For the text-containing cell, return its midpoint in (X, Y) coordinate format. 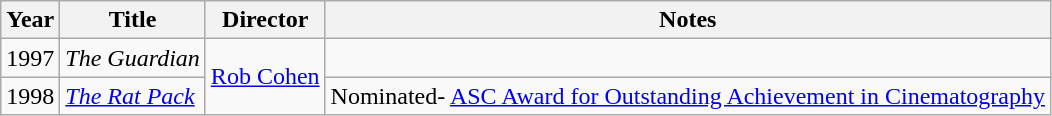
The Guardian (133, 58)
Nominated- ASC Award for Outstanding Achievement in Cinematography (688, 96)
1997 (30, 58)
Year (30, 20)
1998 (30, 96)
The Rat Pack (133, 96)
Rob Cohen (265, 77)
Director (265, 20)
Notes (688, 20)
Title (133, 20)
